Return [X, Y] of the center of cell containing provided text 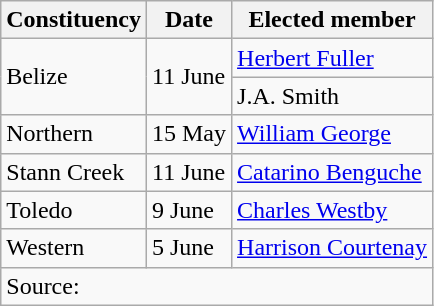
5 June [188, 248]
Northern [74, 134]
Constituency [74, 20]
Date [188, 20]
Catarino Benguche [332, 172]
Elected member [332, 20]
Stann Creek [74, 172]
Harrison Courtenay [332, 248]
Toledo [74, 210]
Belize [74, 77]
Herbert Fuller [332, 58]
15 May [188, 134]
9 June [188, 210]
Charles Westby [332, 210]
William George [332, 134]
Source: [217, 286]
Western [74, 248]
J.A. Smith [332, 96]
